From the cell containing the given text, extract its center point as (x, y) coordinate. 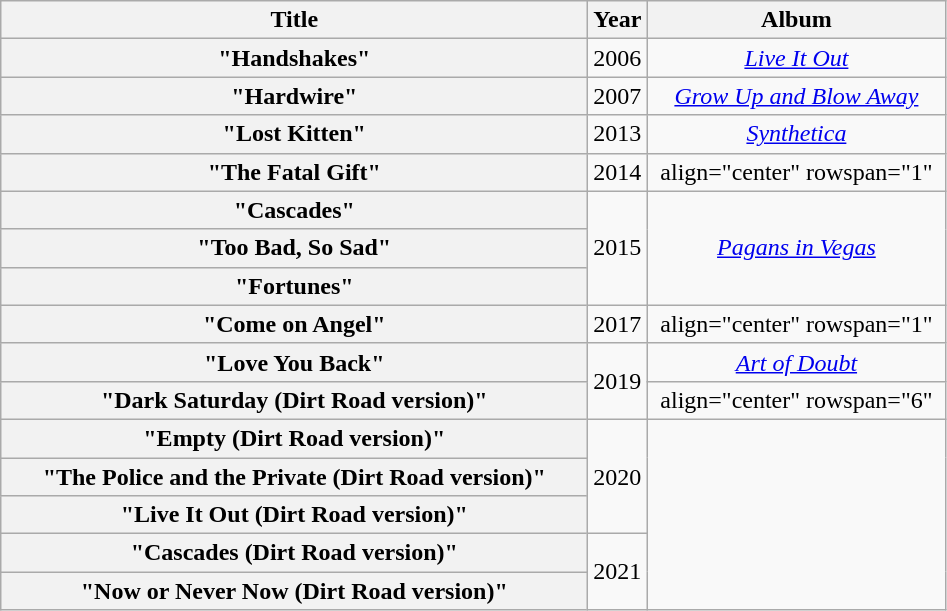
2013 (618, 134)
Title (294, 20)
2020 (618, 476)
"Fortunes" (294, 286)
"Love You Back" (294, 362)
2014 (618, 172)
Live It Out (796, 58)
"The Police and the Private (Dirt Road version)" (294, 477)
Grow Up and Blow Away (796, 96)
Art of Doubt (796, 362)
Album (796, 20)
"Now or Never Now (Dirt Road version)" (294, 591)
2017 (618, 324)
"Lost Kitten" (294, 134)
align="center" rowspan="6" (796, 400)
"Dark Saturday (Dirt Road version)" (294, 400)
"Live It Out (Dirt Road version)" (294, 515)
"Handshakes" (294, 58)
"Empty (Dirt Road version)" (294, 438)
2007 (618, 96)
"Hardwire" (294, 96)
"Cascades (Dirt Road version)" (294, 553)
"Too Bad, So Sad" (294, 248)
Synthetica (796, 134)
2021 (618, 572)
2019 (618, 381)
2006 (618, 58)
"Come on Angel" (294, 324)
2015 (618, 248)
Year (618, 20)
Pagans in Vegas (796, 248)
"Cascades" (294, 210)
"The Fatal Gift" (294, 172)
